For the text-containing cell, return its midpoint in (X, Y) coordinate format. 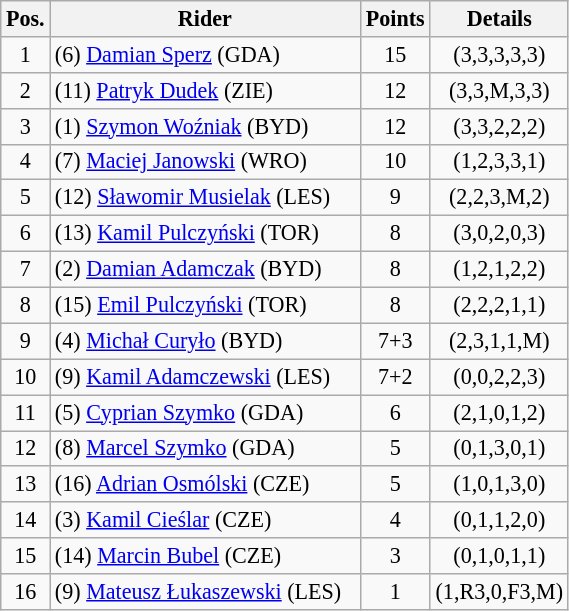
(3,3,3,3,3) (499, 54)
(9) Mateusz Łukaszewski (LES) (205, 591)
(1,2,3,3,1) (499, 162)
7+3 (395, 341)
(0,1,1,2,0) (499, 520)
(2) Damian Adamczak (BYD) (205, 269)
Details (499, 18)
(3,0,2,0,3) (499, 233)
(5) Cyprian Szymko (GDA) (205, 412)
(13) Kamil Pulczyński (TOR) (205, 233)
(0,1,0,1,1) (499, 556)
(1,R3,0,F3,M) (499, 591)
11 (26, 412)
(1,0,1,3,0) (499, 484)
(3,3,2,2,2) (499, 126)
(15) Emil Pulczyński (TOR) (205, 305)
(2,3,1,1,M) (499, 341)
(2,2,2,1,1) (499, 305)
7+2 (395, 377)
(11) Patryk Dudek (ZIE) (205, 90)
(4) Michał Curyło (BYD) (205, 341)
(6) Damian Sperz (GDA) (205, 54)
Pos. (26, 18)
(9) Kamil Adamczewski (LES) (205, 377)
(2,1,0,1,2) (499, 412)
(0,0,2,2,3) (499, 377)
(1,2,1,2,2) (499, 269)
14 (26, 520)
16 (26, 591)
(8) Marcel Szymko (GDA) (205, 448)
2 (26, 90)
(12) Sławomir Musielak (LES) (205, 198)
(14) Marcin Bubel (CZE) (205, 556)
Points (395, 18)
(3) Kamil Cieślar (CZE) (205, 520)
(3,3,M,3,3) (499, 90)
7 (26, 269)
(7) Maciej Janowski (WRO) (205, 162)
(16) Adrian Osmólski (CZE) (205, 484)
(0,1,3,0,1) (499, 448)
(1) Szymon Woźniak (BYD) (205, 126)
(2,2,3,M,2) (499, 198)
13 (26, 484)
Rider (205, 18)
